Capture the cell that displays the provided text and extract its [X, Y] central coordinate. 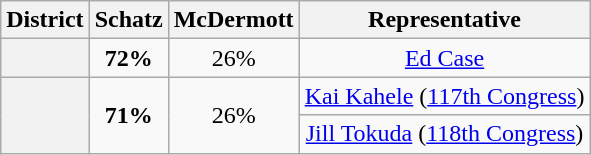
District [45, 20]
Jill Tokuda (118th Congress) [444, 134]
Representative [444, 20]
72% [128, 58]
71% [128, 115]
McDermott [234, 20]
Schatz [128, 20]
Ed Case [444, 58]
Kai Kahele (117th Congress) [444, 96]
